Provide the [X, Y] coordinate of the cell's center where the given text is located.  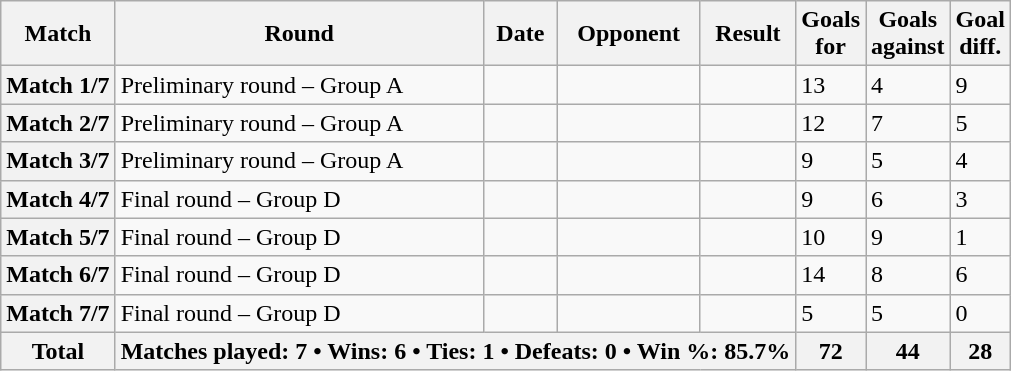
Matches played: 7 • Wins: 6 • Ties: 1 • Defeats: 0 • Win %: 85.7% [456, 351]
13 [831, 85]
44 [908, 351]
Match 6/7 [58, 275]
10 [831, 237]
1 [980, 237]
Result [748, 34]
Round [299, 34]
7 [908, 123]
28 [980, 351]
12 [831, 123]
Match 3/7 [58, 161]
Goaldiff. [980, 34]
Date [520, 34]
Match 4/7 [58, 199]
Match 1/7 [58, 85]
Match [58, 34]
Opponent [628, 34]
Total [58, 351]
3 [980, 199]
72 [831, 351]
8 [908, 275]
0 [980, 313]
Goalsagainst [908, 34]
Match 5/7 [58, 237]
14 [831, 275]
Goalsfor [831, 34]
Match 7/7 [58, 313]
Match 2/7 [58, 123]
